Identify which cell holds the provided text, then report its (x, y) central coordinate. 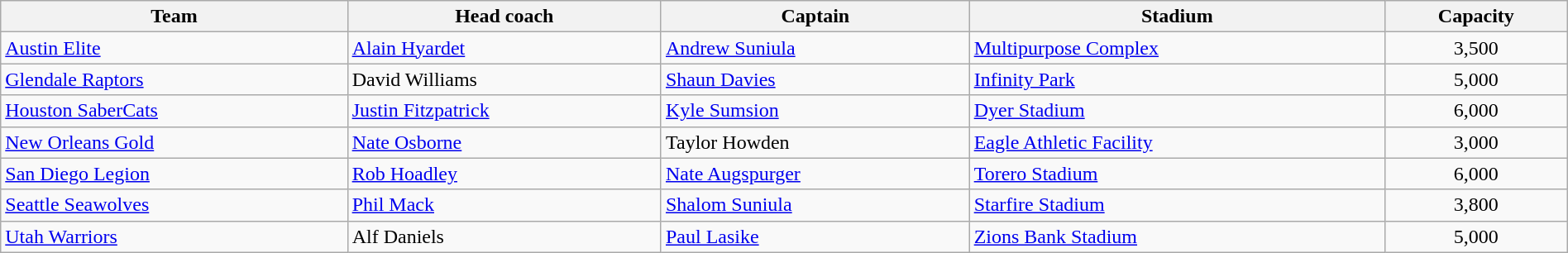
Phil Mack (504, 205)
Zions Bank Stadium (1177, 236)
Taylor Howden (815, 142)
Torero Stadium (1177, 174)
3,000 (1475, 142)
Kyle Sumsion (815, 111)
Paul Lasike (815, 236)
Houston SaberCats (174, 111)
Infinity Park (1177, 79)
Austin Elite (174, 48)
Alain Hyardet (504, 48)
Multipurpose Complex (1177, 48)
Alf Daniels (504, 236)
Glendale Raptors (174, 79)
David Williams (504, 79)
Head coach (504, 17)
Team (174, 17)
Captain (815, 17)
Justin Fitzpatrick (504, 111)
Dyer Stadium (1177, 111)
Eagle Athletic Facility (1177, 142)
Seattle Seawolves (174, 205)
New Orleans Gold (174, 142)
Nate Augspurger (815, 174)
Shalom Suniula (815, 205)
Rob Hoadley (504, 174)
Starfire Stadium (1177, 205)
Stadium (1177, 17)
Utah Warriors (174, 236)
Nate Osborne (504, 142)
Capacity (1475, 17)
Shaun Davies (815, 79)
3,800 (1475, 205)
Andrew Suniula (815, 48)
3,500 (1475, 48)
San Diego Legion (174, 174)
